Search for the cell housing the specified text and yield its (x, y) center coordinate. 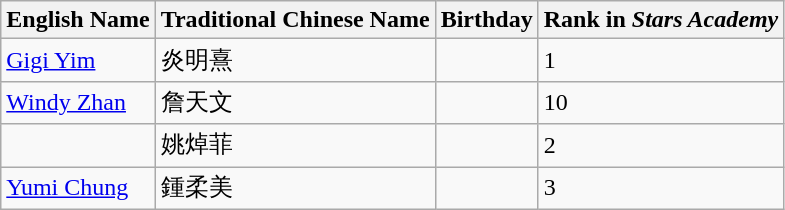
3 (661, 188)
炎明熹 (295, 60)
10 (661, 102)
English Name (78, 20)
Rank in Stars Academy (661, 20)
姚焯菲 (295, 146)
Yumi Chung (78, 188)
Gigi Yim (78, 60)
鍾柔美 (295, 188)
Birthday (486, 20)
Windy Zhan (78, 102)
2 (661, 146)
1 (661, 60)
詹天文 (295, 102)
Traditional Chinese Name (295, 20)
